Scan for the cell matching the given text and deliver its [X, Y] coordinate at center. 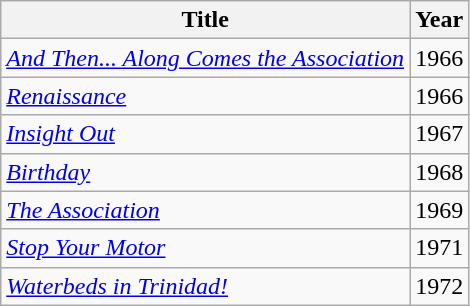
Birthday [206, 172]
And Then... Along Comes the Association [206, 58]
Stop Your Motor [206, 248]
Insight Out [206, 134]
Renaissance [206, 96]
1967 [440, 134]
1972 [440, 286]
Waterbeds in Trinidad! [206, 286]
The Association [206, 210]
1968 [440, 172]
Year [440, 20]
1969 [440, 210]
1971 [440, 248]
Title [206, 20]
